Find where the given text appears and provide that cell's center as (X, Y) coordinate. 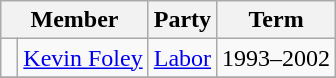
Term (276, 20)
Party (182, 20)
Labor (182, 58)
1993–2002 (276, 58)
Member (74, 20)
Kevin Foley (83, 58)
